For the text-containing cell, return its midpoint in (X, Y) coordinate format. 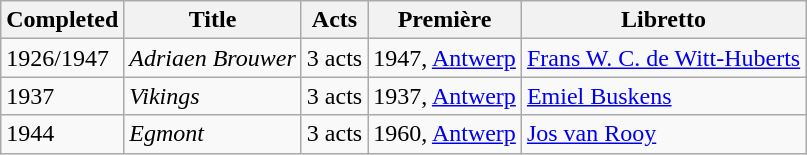
1937 (62, 96)
1937, Antwerp (445, 96)
Completed (62, 20)
1947, Antwerp (445, 58)
Libretto (663, 20)
1960, Antwerp (445, 134)
Vikings (212, 96)
Title (212, 20)
1926/1947 (62, 58)
Adriaen Brouwer (212, 58)
Jos van Rooy (663, 134)
1944 (62, 134)
Première (445, 20)
Frans W. C. de Witt-Huberts (663, 58)
Emiel Buskens (663, 96)
Acts (334, 20)
Egmont (212, 134)
